From the cell containing the given text, extract its center point as [x, y] coordinate. 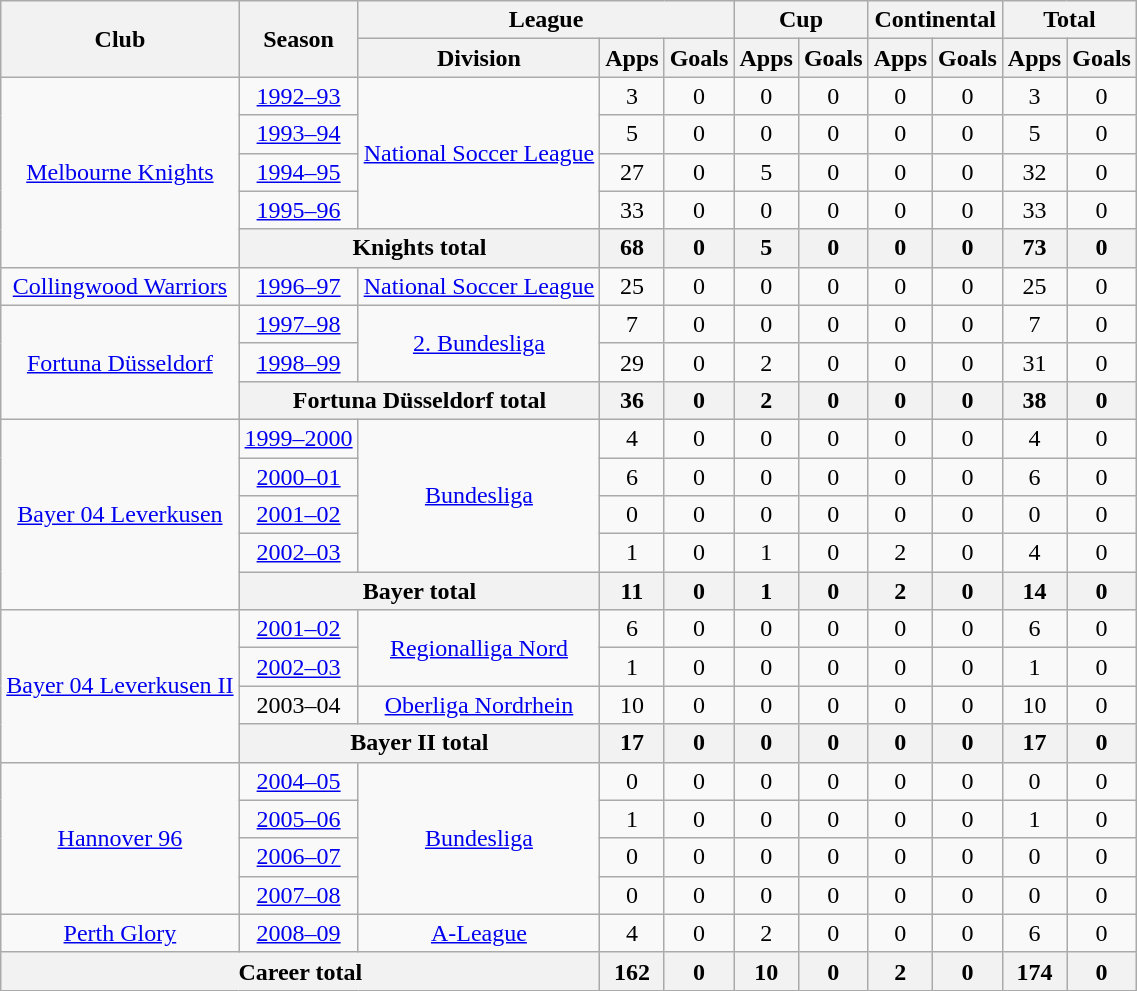
Division [479, 58]
174 [1034, 971]
Regionalliga Nord [479, 648]
Melbourne Knights [120, 172]
Bayer II total [420, 743]
Knights total [420, 248]
A-League [479, 933]
2007–08 [298, 895]
Bayer total [420, 591]
29 [632, 362]
2004–05 [298, 781]
31 [1034, 362]
Hannover 96 [120, 838]
Continental [935, 20]
Perth Glory [120, 933]
Collingwood Warriors [120, 286]
73 [1034, 248]
2003–04 [298, 705]
1992–93 [298, 96]
Total [1069, 20]
1997–98 [298, 324]
1994–95 [298, 172]
1998–99 [298, 362]
League [546, 20]
162 [632, 971]
Cup [801, 20]
Career total [300, 971]
1995–96 [298, 210]
32 [1034, 172]
2005–06 [298, 819]
11 [632, 591]
1993–94 [298, 134]
68 [632, 248]
Club [120, 39]
27 [632, 172]
2. Bundesliga [479, 343]
14 [1034, 591]
Bayer 04 Leverkusen II [120, 686]
38 [1034, 400]
36 [632, 400]
1996–97 [298, 286]
2006–07 [298, 857]
2008–09 [298, 933]
2000–01 [298, 477]
Bayer 04 Leverkusen [120, 514]
Oberliga Nordrhein [479, 705]
Season [298, 39]
Fortuna Düsseldorf total [420, 400]
Fortuna Düsseldorf [120, 362]
1999–2000 [298, 438]
